Provide the [x, y] coordinate of the cell's center where the given text is located.  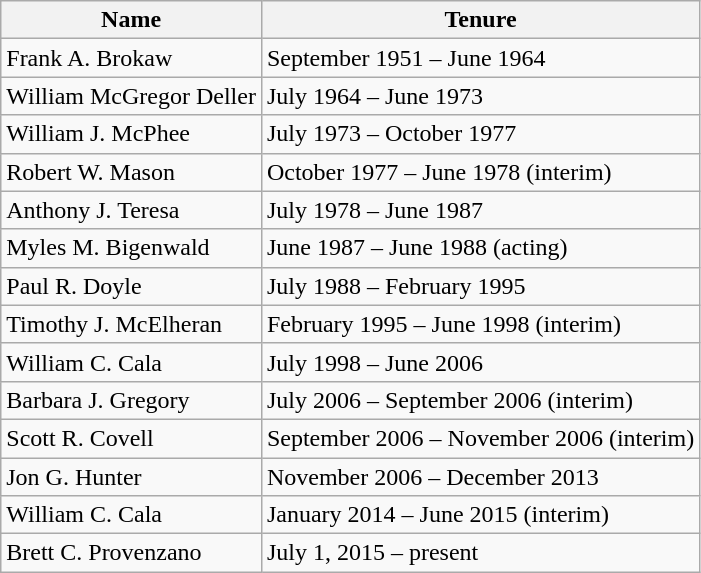
Robert W. Mason [132, 172]
Tenure [480, 20]
October 1977 – June 1978 (interim) [480, 172]
Anthony J. Teresa [132, 210]
September 1951 – June 1964 [480, 58]
Timothy J. McElheran [132, 324]
January 2014 – June 2015 (interim) [480, 515]
William McGregor Deller [132, 96]
Myles M. Bigenwald [132, 248]
September 2006 – November 2006 (interim) [480, 438]
Paul R. Doyle [132, 286]
November 2006 – December 2013 [480, 477]
July 2006 – September 2006 (interim) [480, 400]
June 1987 – June 1988 (acting) [480, 248]
Frank A. Brokaw [132, 58]
Name [132, 20]
Scott R. Covell [132, 438]
July 1978 – June 1987 [480, 210]
Jon G. Hunter [132, 477]
February 1995 – June 1998 (interim) [480, 324]
July 1, 2015 – present [480, 553]
July 1964 – June 1973 [480, 96]
Brett C. Provenzano [132, 553]
July 1973 – October 1977 [480, 134]
July 1998 – June 2006 [480, 362]
Barbara J. Gregory [132, 400]
William J. McPhee [132, 134]
July 1988 – February 1995 [480, 286]
